Provide the (x, y) coordinate of the cell's center where the given text is located.  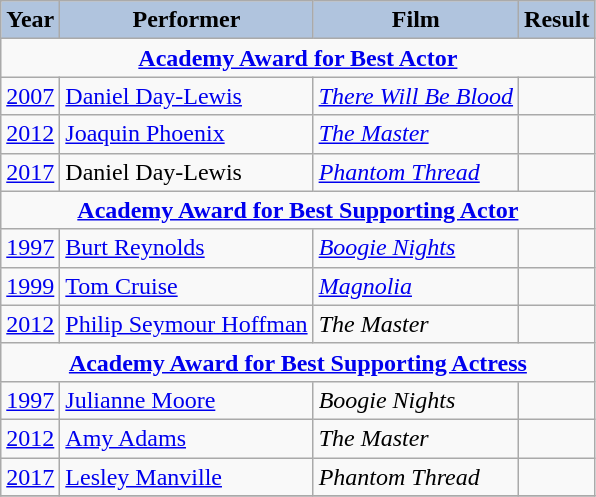
1999 (30, 286)
Academy Award for Best Supporting Actor (298, 210)
2007 (30, 96)
Lesley Manville (186, 477)
Film (416, 20)
Performer (186, 20)
Magnolia (416, 286)
Academy Award for Best Actor (298, 58)
Academy Award for Best Supporting Actress (298, 362)
Result (557, 20)
Tom Cruise (186, 286)
Burt Reynolds (186, 248)
There Will Be Blood (416, 96)
Julianne Moore (186, 400)
Philip Seymour Hoffman (186, 324)
Amy Adams (186, 438)
Year (30, 20)
Joaquin Phoenix (186, 134)
